Locate the cell with the specified text and output its (X, Y) center coordinate. 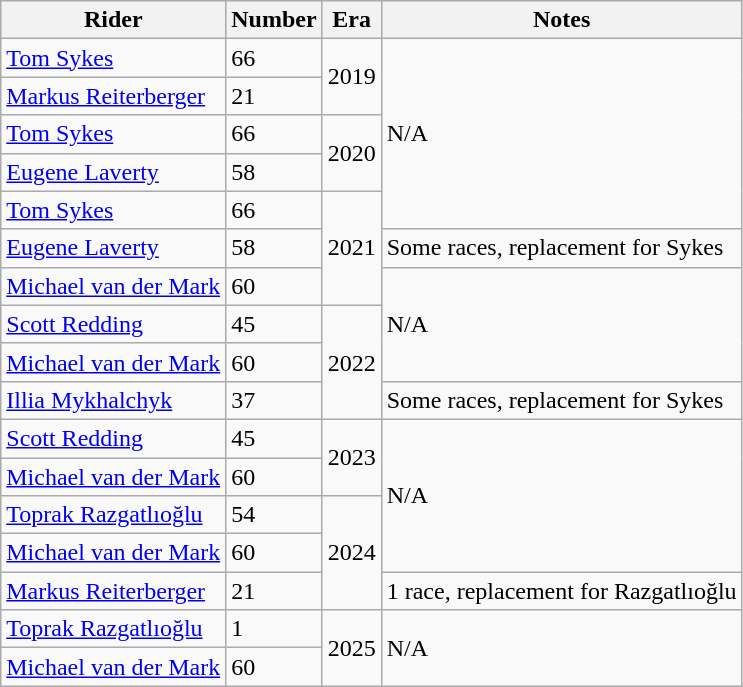
54 (274, 515)
2019 (352, 77)
Illia Mykhalchyk (114, 400)
Notes (562, 20)
Era (352, 20)
37 (274, 400)
2021 (352, 248)
Rider (114, 20)
2020 (352, 153)
2024 (352, 553)
1 (274, 629)
2022 (352, 362)
Number (274, 20)
1 race, replacement for Razgatlıoğlu (562, 591)
2023 (352, 457)
2025 (352, 648)
